Detect which cell encompasses the target text, then output its (X, Y) center coordinate. 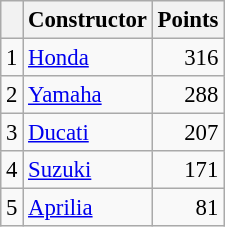
316 (188, 58)
Constructor (88, 20)
Honda (88, 58)
Suzuki (88, 170)
81 (188, 208)
Yamaha (88, 95)
1 (12, 58)
5 (12, 208)
171 (188, 170)
2 (12, 95)
Points (188, 20)
3 (12, 133)
Aprilia (88, 208)
Ducati (88, 133)
207 (188, 133)
4 (12, 170)
288 (188, 95)
